Return the (x, y) coordinate for the center point of the cell that contains the specified text.  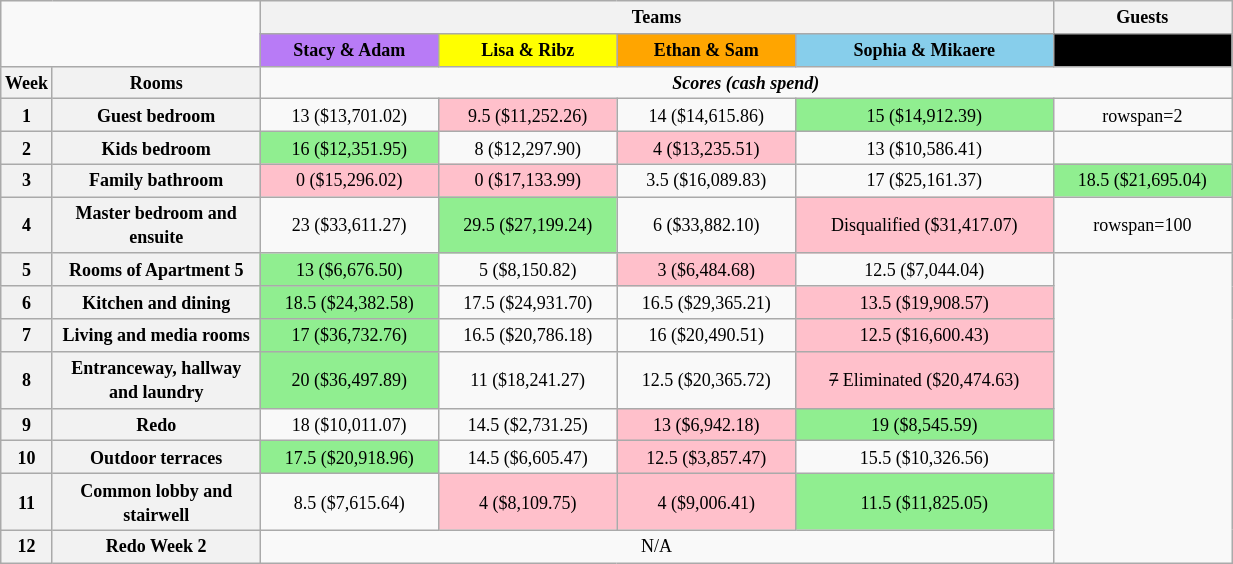
23 ($33,611.27) (349, 226)
Lisa & Ribz (527, 50)
13 ($6,676.50) (349, 270)
Teams (656, 18)
14.5 ($2,731.25) (527, 424)
Kitchen and dining (156, 302)
16 ($12,351.95) (349, 148)
16.5 ($29,365.21) (706, 302)
19 ($8,545.59) (924, 424)
16 ($20,490.51) (706, 336)
N/A (656, 546)
15.5 ($10,326.56) (924, 458)
13.5 ($19,908.57) (924, 302)
18 ($10,011.07) (349, 424)
3.5 ($16,089.83) (706, 180)
5 ($8,150.82) (527, 270)
16.5 ($20,786.18) (527, 336)
4 ($13,235.51) (706, 148)
3 ($6,484.68) (706, 270)
Redo Week 2 (156, 546)
6 (27, 302)
18.5 ($24,382.58) (349, 302)
20 ($36,497.89) (349, 380)
7 (27, 336)
0 ($15,296.02) (349, 180)
Living and media rooms (156, 336)
Rooms of Apartment 5 (156, 270)
13 ($10,586.41) (924, 148)
29.5 ($27,199.24) (527, 226)
Disqualified ($31,417.07) (924, 226)
4 ($9,006.41) (706, 502)
12.5 ($7,044.04) (924, 270)
Scores (cash spend) (746, 82)
12.5 ($3,857.47) (706, 458)
Family bathroom (156, 180)
6 ($33,882.10) (706, 226)
4 (27, 226)
17.5 ($24,931.70) (527, 302)
12 (27, 546)
12.5 ($20,365.72) (706, 380)
8.5 ($7,615.64) (349, 502)
Common lobby and stairwell (156, 502)
7 Eliminated ($20,474.63) (924, 380)
14.5 ($6,605.47) (527, 458)
4 ($8,109.75) (527, 502)
17 ($25,161.37) (924, 180)
Redo (156, 424)
18.5 ($21,695.04) (1142, 180)
Week (27, 82)
Stacy & Adam (349, 50)
Guest bedroom (156, 116)
Kids bedroom (156, 148)
0 ($17,133.99) (527, 180)
2 (27, 148)
11 ($18,241.27) (527, 380)
Entranceway, hallway and laundry (156, 380)
5 (27, 270)
1 (27, 116)
8 (27, 380)
9 (27, 424)
11.5 ($11,825.05) (924, 502)
15 ($14,912.39) (924, 116)
3 (27, 180)
13 ($13,701.02) (349, 116)
11 (27, 502)
rowspan=100 (1142, 226)
8 ($12,297.90) (527, 148)
Ethan & Sam (706, 50)
17.5 ($20,918.96) (349, 458)
12.5 ($16,600.43) (924, 336)
17 ($36,732.76) (349, 336)
Guests (1142, 18)
Master bedroom and ensuite (156, 226)
Rooms (156, 82)
rowspan=2 (1142, 116)
Sophia & Mikaere (924, 50)
9.5 ($11,252.26) (527, 116)
14 ($14,615.86) (706, 116)
Outdoor terraces (156, 458)
10 (27, 458)
13 ($6,942.18) (706, 424)
